Identify which cell holds the provided text, then report its [x, y] central coordinate. 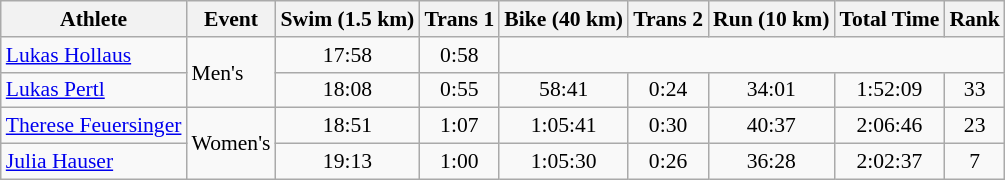
Trans 2 [668, 19]
Run (10 km) [771, 19]
34:01 [771, 90]
Trans 1 [459, 19]
17:58 [348, 55]
18:51 [348, 126]
1:05:41 [564, 126]
0:58 [459, 55]
0:24 [668, 90]
Julia Hauser [94, 162]
1:52:09 [889, 90]
2:02:37 [889, 162]
Women's [230, 144]
19:13 [348, 162]
Rank [974, 19]
1:05:30 [564, 162]
36:28 [771, 162]
Bike (40 km) [564, 19]
Lukas Hollaus [94, 55]
Event [230, 19]
0:55 [459, 90]
Total Time [889, 19]
33 [974, 90]
1:00 [459, 162]
0:30 [668, 126]
Athlete [94, 19]
0:26 [668, 162]
2:06:46 [889, 126]
58:41 [564, 90]
18:08 [348, 90]
Lukas Pertl [94, 90]
40:37 [771, 126]
1:07 [459, 126]
23 [974, 126]
Therese Feuersinger [94, 126]
7 [974, 162]
Swim (1.5 km) [348, 19]
Men's [230, 72]
